Locate the cell with the specified text and output its (x, y) center coordinate. 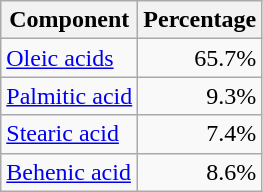
7.4% (200, 134)
Oleic acids (70, 58)
65.7% (200, 58)
Palmitic acid (70, 96)
Stearic acid (70, 134)
Component (70, 20)
Percentage (200, 20)
Behenic acid (70, 172)
8.6% (200, 172)
9.3% (200, 96)
